Determine the (x, y) coordinate at the center of the cell enclosing the given text.  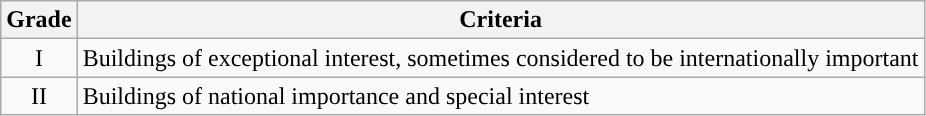
Criteria (500, 20)
Buildings of national importance and special interest (500, 96)
I (39, 58)
II (39, 96)
Buildings of exceptional interest, sometimes considered to be internationally important (500, 58)
Grade (39, 20)
